Scan for the cell matching the given text and deliver its (X, Y) coordinate at center. 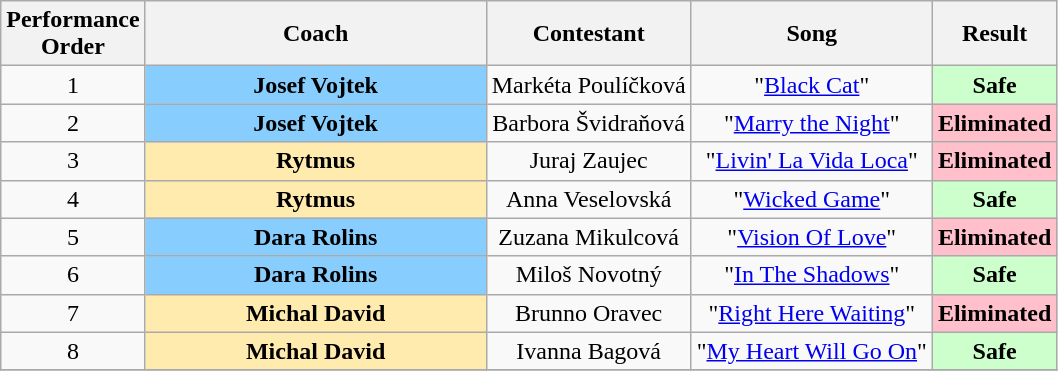
Performance Order (73, 34)
"Black Cat" (812, 85)
Ivanna Bagová (588, 351)
5 (73, 237)
Markéta Poulíčková (588, 85)
7 (73, 313)
8 (73, 351)
Zuzana Mikulcová (588, 237)
"Right Here Waiting" (812, 313)
Juraj Zaujec (588, 161)
Miloš Novotný (588, 275)
"Marry the Night" (812, 123)
"Wicked Game" (812, 199)
"In The Shadows" (812, 275)
Coach (316, 34)
6 (73, 275)
Brunno Oravec (588, 313)
Barbora Švidraňová (588, 123)
Contestant (588, 34)
4 (73, 199)
Result (994, 34)
"My Heart Will Go On" (812, 351)
3 (73, 161)
Anna Veselovská (588, 199)
"Vision Of Love" (812, 237)
Song (812, 34)
1 (73, 85)
"Livin' La Vida Loca" (812, 161)
2 (73, 123)
